Return the [X, Y] coordinate for the center point of the cell that contains the specified text.  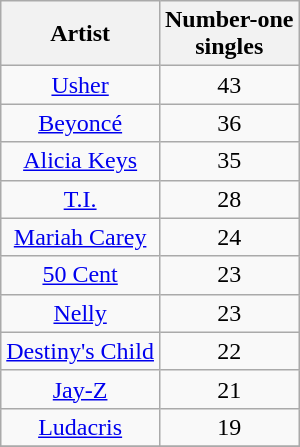
21 [229, 389]
43 [229, 85]
35 [229, 161]
Number-onesingles [229, 34]
Artist [80, 34]
Usher [80, 85]
19 [229, 427]
24 [229, 237]
Ludacris [80, 427]
28 [229, 199]
Nelly [80, 313]
T.I. [80, 199]
Mariah Carey [80, 237]
22 [229, 351]
Jay-Z [80, 389]
36 [229, 123]
Alicia Keys [80, 161]
Beyoncé [80, 123]
Destiny's Child [80, 351]
50 Cent [80, 275]
